For the text-containing cell, return its midpoint in (x, y) coordinate format. 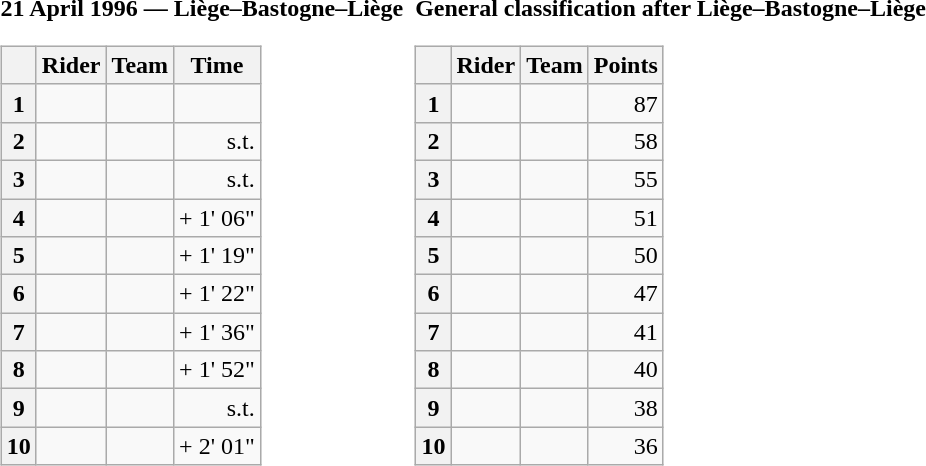
+ 1' 19" (218, 256)
41 (626, 332)
+ 1' 52" (218, 370)
50 (626, 256)
36 (626, 446)
87 (626, 103)
Points (626, 65)
+ 1' 36" (218, 332)
+ 1' 06" (218, 217)
+ 2' 01" (218, 446)
55 (626, 179)
58 (626, 141)
Time (218, 65)
51 (626, 217)
40 (626, 370)
38 (626, 408)
+ 1' 22" (218, 294)
47 (626, 294)
